Detect which cell encompasses the target text, then output its (X, Y) center coordinate. 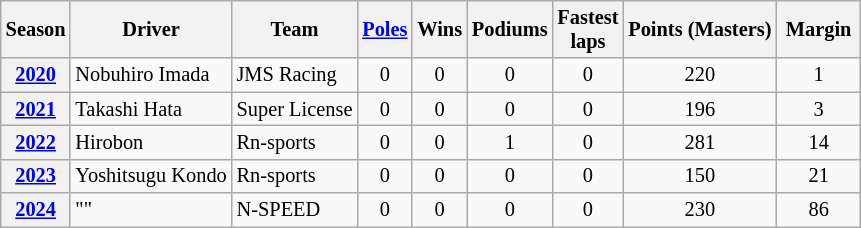
Super License (295, 109)
Nobuhiro Imada (150, 75)
2021 (36, 109)
Yoshitsugu Kondo (150, 176)
Wins (440, 29)
Margin (818, 29)
Takashi Hata (150, 109)
14 (818, 142)
Driver (150, 29)
Team (295, 29)
Podiums (510, 29)
3 (818, 109)
2022 (36, 142)
Points (Masters) (700, 29)
281 (700, 142)
Season (36, 29)
N-SPEED (295, 210)
Poles (384, 29)
150 (700, 176)
21 (818, 176)
220 (700, 75)
Fastest laps (588, 29)
2024 (36, 210)
2023 (36, 176)
JMS Racing (295, 75)
196 (700, 109)
86 (818, 210)
"" (150, 210)
Hirobon (150, 142)
2020 (36, 75)
230 (700, 210)
